Determine the (x, y) coordinate at the center of the cell enclosing the given text.  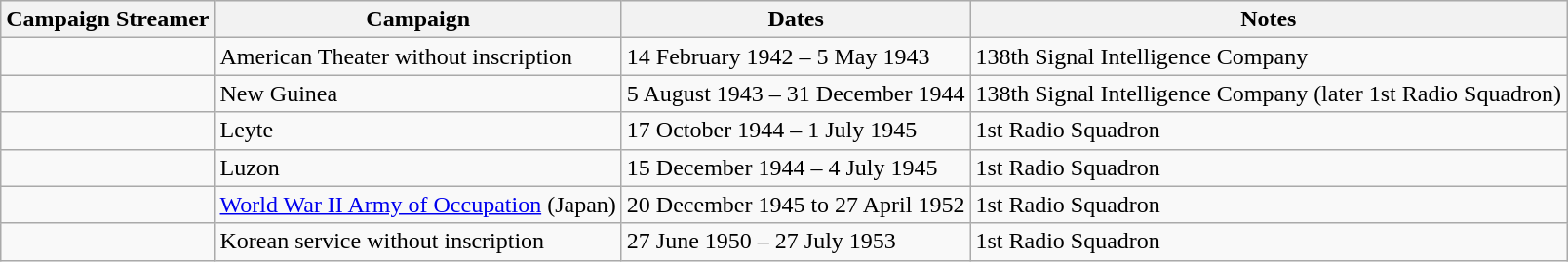
Leyte (417, 131)
Campaign Streamer (107, 19)
Dates (796, 19)
Luzon (417, 168)
Notes (1269, 19)
Campaign (417, 19)
New Guinea (417, 94)
17 October 1944 – 1 July 1945 (796, 131)
World War II Army of Occupation (Japan) (417, 205)
138th Signal Intelligence Company (1269, 56)
138th Signal Intelligence Company (later 1st Radio Squadron) (1269, 94)
15 December 1944 – 4 July 1945 (796, 168)
20 December 1945 to 27 April 1952 (796, 205)
5 August 1943 – 31 December 1944 (796, 94)
14 February 1942 – 5 May 1943 (796, 56)
27 June 1950 – 27 July 1953 (796, 242)
American Theater without inscription (417, 56)
Korean service without inscription (417, 242)
